Output the (x, y) coordinate of the center of the cell containing the given text.  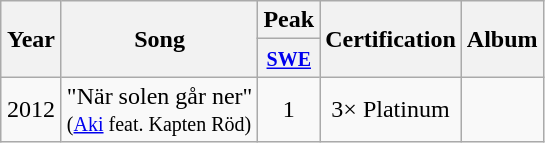
2012 (32, 110)
3× Platinum (391, 110)
1 (289, 110)
Album (502, 39)
Song (160, 39)
"När solen går ner"(Aki feat. Kapten Röd) (160, 110)
Certification (391, 39)
SWE (289, 58)
Peak (289, 20)
Year (32, 39)
